For the text-containing cell, return its midpoint in [x, y] coordinate format. 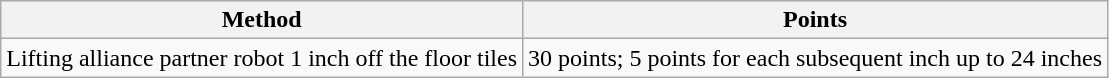
30 points; 5 points for each subsequent inch up to 24 inches [816, 58]
Lifting alliance partner robot 1 inch off the floor tiles [262, 58]
Points [816, 20]
Method [262, 20]
